Identify which cell holds the provided text, then report its [x, y] central coordinate. 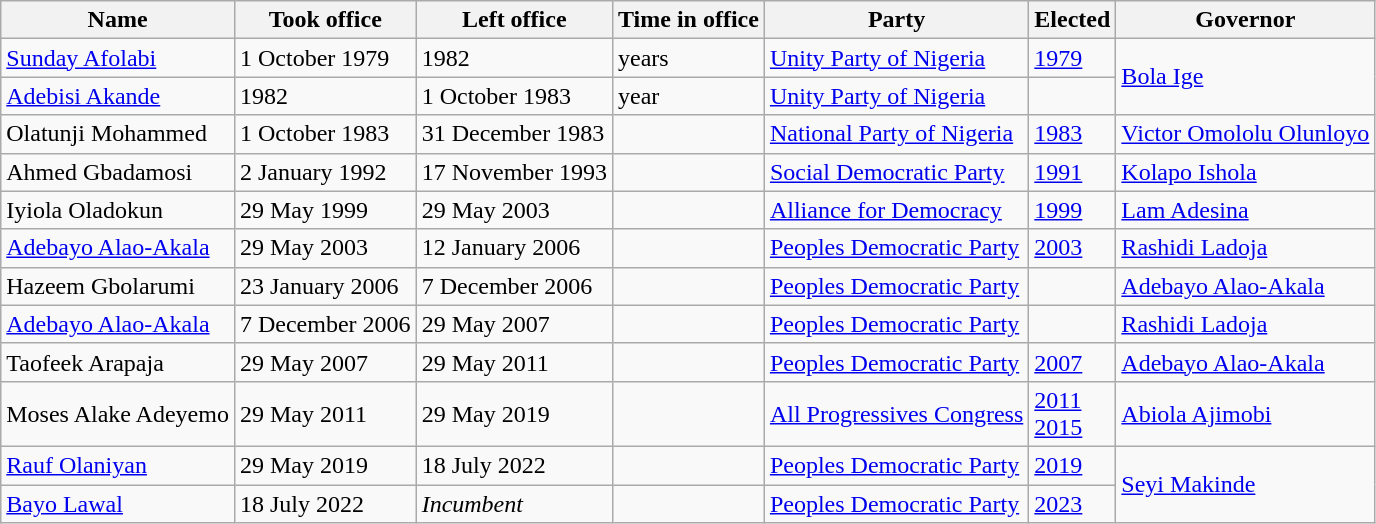
1983 [1072, 134]
Bola Ige [1246, 77]
1999 [1072, 210]
Seyi Makinde [1246, 484]
Left office [514, 20]
Iyiola Oladokun [118, 210]
Abiola Ajimobi [1246, 414]
23 January 2006 [325, 286]
Rauf Olaniyan [118, 465]
29 May 1999 [325, 210]
Taofeek Arapaja [118, 362]
2 January 1992 [325, 172]
2003 [1072, 248]
20112015 [1072, 414]
Incumbent [514, 503]
Victor Omololu Olunloyo [1246, 134]
Sunday Afolabi [118, 58]
All Progressives Congress [896, 414]
1991 [1072, 172]
17 November 1993 [514, 172]
Alliance for Democracy [896, 210]
Kolapo Ishola [1246, 172]
Hazeem Gbolarumi [118, 286]
Elected [1072, 20]
Time in office [688, 20]
Bayo Lawal [118, 503]
Social Democratic Party [896, 172]
Governor [1246, 20]
Moses Alake Adeyemo [118, 414]
Olatunji Mohammed [118, 134]
1 October 1979 [325, 58]
12 January 2006 [514, 248]
National Party of Nigeria [896, 134]
2019 [1072, 465]
Adebisi Akande [118, 96]
Took office [325, 20]
year [688, 96]
31 December 1983 [514, 134]
2007 [1072, 362]
Ahmed Gbadamosi [118, 172]
Name [118, 20]
Party [896, 20]
1979 [1072, 58]
Lam Adesina [1246, 210]
years [688, 58]
2023 [1072, 503]
